For the text-containing cell, return its midpoint in (X, Y) coordinate format. 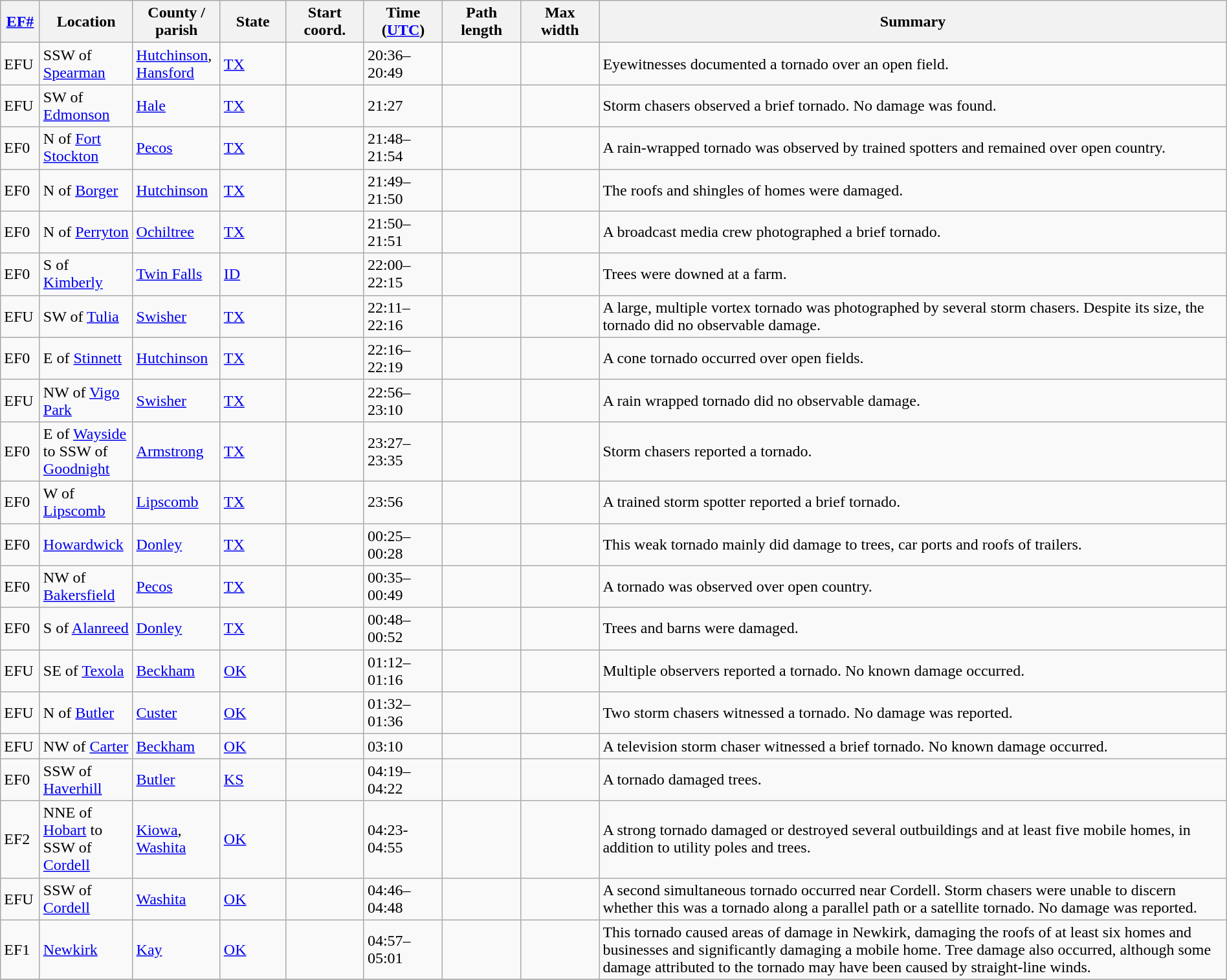
A rain-wrapped tornado was observed by trained spotters and remained over open country. (912, 148)
22:56–23:10 (403, 400)
A cone tornado occurred over open fields. (912, 359)
00:48–00:52 (403, 629)
A television storm chaser witnessed a brief tornado. No known damage occurred. (912, 746)
EF# (21, 22)
Time (UTC) (403, 22)
04:57–05:01 (403, 950)
Hale (176, 106)
A broadcast media crew photographed a brief tornado. (912, 232)
S of Alanreed (86, 629)
Location (86, 22)
23:27–23:35 (403, 451)
23:56 (403, 502)
Kiowa, Washita (176, 839)
01:32–01:36 (403, 713)
NW of Carter (86, 746)
N of Perryton (86, 232)
20:36–20:49 (403, 63)
SSW of Spearman (86, 63)
Kay (176, 950)
Lipscomb (176, 502)
Trees were downed at a farm. (912, 274)
Hutchinson, Hansford (176, 63)
KS (252, 779)
Multiple observers reported a tornado. No known damage occurred. (912, 671)
W of Lipscomb (86, 502)
22:11–22:16 (403, 316)
EF1 (21, 950)
Twin Falls (176, 274)
00:35–00:49 (403, 586)
Start coord. (325, 22)
21:49–21:50 (403, 190)
N of Fort Stockton (86, 148)
04:46–04:48 (403, 898)
01:12–01:16 (403, 671)
Summary (912, 22)
NNE of Hobart to SSW of Cordell (86, 839)
SW of Edmonson (86, 106)
A strong tornado damaged or destroyed several outbuildings and at least five mobile homes, in addition to utility poles and trees. (912, 839)
A tornado damaged trees. (912, 779)
21:50–21:51 (403, 232)
21:48–21:54 (403, 148)
A tornado was observed over open country. (912, 586)
Custer (176, 713)
Storm chasers reported a tornado. (912, 451)
N of Butler (86, 713)
03:10 (403, 746)
Eyewitnesses documented a tornado over an open field. (912, 63)
Two storm chasers witnessed a tornado. No damage was reported. (912, 713)
SE of Texola (86, 671)
Butler (176, 779)
Washita (176, 898)
A trained storm spotter reported a brief tornado. (912, 502)
Storm chasers observed a brief tornado. No damage was found. (912, 106)
04:23-04:55 (403, 839)
Ochiltree (176, 232)
00:25–00:28 (403, 544)
N of Borger (86, 190)
04:19–04:22 (403, 779)
Path length (481, 22)
NW of Bakersfield (86, 586)
Max width (560, 22)
SW of Tulia (86, 316)
County / parish (176, 22)
S of Kimberly (86, 274)
22:16–22:19 (403, 359)
Howardwick (86, 544)
A large, multiple vortex tornado was photographed by several storm chasers. Despite its size, the tornado did no observable damage. (912, 316)
Armstrong (176, 451)
ID (252, 274)
Newkirk (86, 950)
SSW of Cordell (86, 898)
This weak tornado mainly did damage to trees, car ports and roofs of trailers. (912, 544)
E of Wayside to SSW of Goodnight (86, 451)
NW of Vigo Park (86, 400)
21:27 (403, 106)
22:00–22:15 (403, 274)
State (252, 22)
SSW of Haverhill (86, 779)
The roofs and shingles of homes were damaged. (912, 190)
EF2 (21, 839)
Trees and barns were damaged. (912, 629)
E of Stinnett (86, 359)
A rain wrapped tornado did no observable damage. (912, 400)
